From the cell containing the given text, extract its center point as [x, y] coordinate. 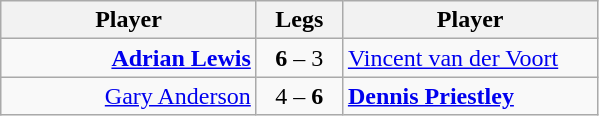
Vincent van der Voort [470, 58]
Legs [299, 20]
Adrian Lewis [129, 58]
Gary Anderson [129, 96]
6 – 3 [299, 58]
Dennis Priestley [470, 96]
4 – 6 [299, 96]
